Extract the [X, Y] coordinate from the center of the cell holding the provided text.  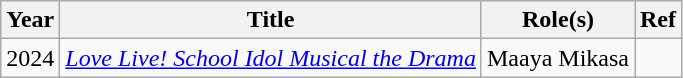
Year [30, 20]
2024 [30, 58]
Maaya Mikasa [558, 58]
Ref [658, 20]
Role(s) [558, 20]
Title [271, 20]
Love Live! School Idol Musical the Drama [271, 58]
